Find where the given text appears and provide that cell's center as (X, Y) coordinate. 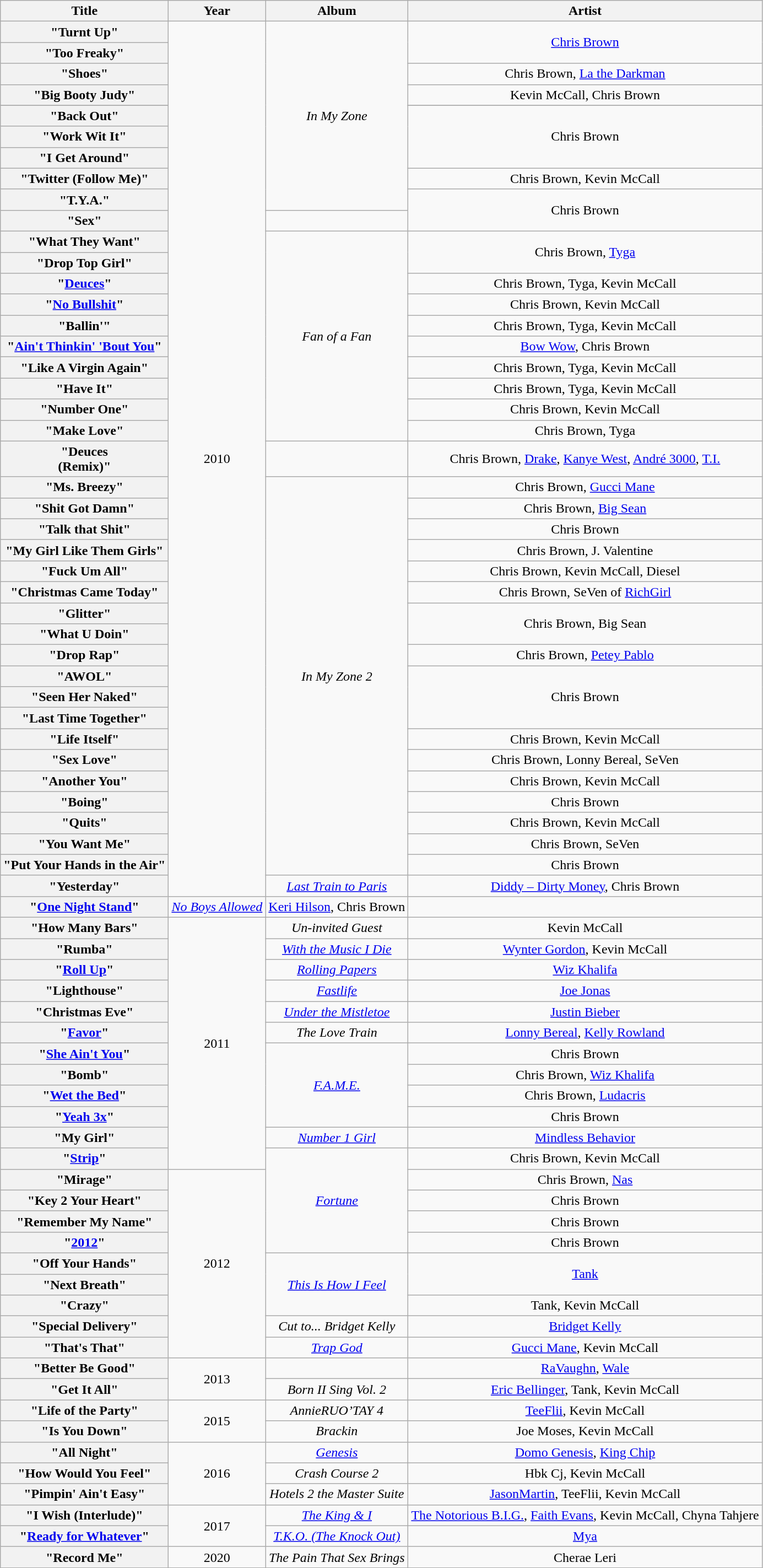
"Lighthouse" (85, 991)
"Ms. Breezy" (85, 487)
"How Would You Feel" (85, 1473)
Trap God (337, 1348)
Joe Moses, Kevin McCall (585, 1431)
"Glitter" (85, 613)
Year (217, 11)
Eric Bellinger, Tank, Kevin McCall (585, 1389)
"Sex" (85, 220)
"Too Freaky" (85, 53)
"You Want Me" (85, 844)
Chris Brown, Petey Pablo (585, 655)
"Drop Top Girl" (85, 263)
Rolling Papers (337, 970)
"Make Love" (85, 430)
Chris Brown, Nas (585, 1179)
Justin Bieber (585, 1012)
Genesis (337, 1452)
2017 (217, 1526)
"Ain't Thinkin' 'Bout You" (85, 347)
"Have It" (85, 389)
"My Girl" (85, 1138)
2020 (217, 1557)
"Off Your Hands" (85, 1263)
Chris Brown, SeVen (585, 844)
"Turnt Up" (85, 32)
JasonMartin, TeeFlii, Kevin McCall (585, 1494)
Chris Brown, SeVen of RichGirl (585, 592)
TeeFlii, Kevin McCall (585, 1410)
"She Ain't You" (85, 1054)
"Christmas Came Today" (85, 592)
"All Night" (85, 1452)
"Better Be Good" (85, 1368)
"Yeah 3x" (85, 1117)
"Get It All" (85, 1389)
Mya (585, 1536)
Brackin (337, 1431)
"Is You Down" (85, 1431)
T.K.O. (The Knock Out) (337, 1536)
The Love Train (337, 1033)
The Notorious B.I.G., Faith Evans, Kevin McCall, Chyna Tahjere (585, 1515)
"One Night Stand" (85, 907)
"Life of the Party" (85, 1410)
Under the Mistletoe (337, 1012)
Hbk Cj, Kevin McCall (585, 1473)
"Bomb" (85, 1075)
"Fuck Um All" (85, 571)
In My Zone 2 (337, 676)
"Special Delivery" (85, 1327)
"Deuces" (85, 284)
Chris Brown, Ludacris (585, 1096)
Cut to... Bridget Kelly (337, 1327)
"T.Y.A." (85, 200)
"Shoes" (85, 74)
Joe Jonas (585, 991)
Fastlife (337, 991)
"Favor" (85, 1033)
Keri Hilson, Chris Brown (337, 907)
Diddy – Dirty Money, Chris Brown (585, 886)
"Talk that Shit" (85, 529)
"Remember My Name" (85, 1221)
"Record Me" (85, 1557)
Chris Brown, Lonny Bereal, SeVen (585, 760)
"Twitter (Follow Me)" (85, 179)
"Quits" (85, 823)
Mindless Behavior (585, 1138)
"Big Booty Judy" (85, 95)
Wynter Gordon, Kevin McCall (585, 949)
F.A.M.E. (337, 1085)
"Back Out" (85, 116)
"Shit Got Damn" (85, 508)
"Life Itself" (85, 739)
"Crazy" (85, 1306)
Title (85, 11)
Chris Brown, Kevin McCall, Diesel (585, 571)
"Mirage" (85, 1179)
Artist (585, 11)
Tank, Kevin McCall (585, 1306)
"Wet the Bed" (85, 1096)
2013 (217, 1379)
"How Many Bars" (85, 928)
"Key 2 Your Heart" (85, 1200)
"Seen Her Naked" (85, 697)
"Sex Love" (85, 760)
2016 (217, 1473)
Kevin McCall (585, 928)
Tank (585, 1274)
Gucci Mane, Kevin McCall (585, 1348)
2015 (217, 1421)
Chris Brown, Wiz Khalifa (585, 1075)
Number 1 Girl (337, 1138)
"Work Wit It" (85, 137)
The King & I (337, 1515)
"I Get Around" (85, 158)
This Is How I Feel (337, 1284)
"Boing" (85, 802)
"Deuces (Remix)" (85, 459)
AnnieRUO’TAY 4 (337, 1410)
The Pain That Sex Brings (337, 1557)
Fortune (337, 1200)
Fan of a Fan (337, 336)
Kevin McCall, Chris Brown (585, 95)
Un-invited Guest (337, 928)
Album (337, 11)
"Christmas Eve" (85, 1012)
"2012" (85, 1242)
"Put Your Hands in the Air" (85, 865)
No Boys Allowed (217, 907)
2011 (217, 1043)
"AWOL" (85, 676)
Cherae Leri (585, 1557)
Last Train to Paris (337, 886)
"Ballin'" (85, 326)
"Rumba" (85, 949)
"Yesterday" (85, 886)
With the Music I Die (337, 949)
"Roll Up" (85, 970)
"Number One" (85, 409)
Wiz Khalifa (585, 970)
2012 (217, 1263)
Chris Brown, J. Valentine (585, 550)
"Another You" (85, 781)
"Next Breath" (85, 1285)
In My Zone (337, 116)
"Last Time Together" (85, 718)
Crash Course 2 (337, 1473)
Chris Brown, Drake, Kanye West, André 3000, T.I. (585, 459)
Lonny Bereal, Kelly Rowland (585, 1033)
"My Girl Like Them Girls" (85, 550)
Hotels 2 the Master Suite (337, 1494)
"Strip" (85, 1159)
Chris Brown, La the Darkman (585, 74)
"What They Want" (85, 241)
"Like A Virgin Again" (85, 368)
"No Bullshit" (85, 305)
Chris Brown, Gucci Mane (585, 487)
"Pimpin' Ain't Easy" (85, 1494)
"That's That" (85, 1348)
"What U Doin" (85, 634)
Bridget Kelly (585, 1327)
"Ready for Whatever" (85, 1536)
Born II Sing Vol. 2 (337, 1389)
Domo Genesis, King Chip (585, 1452)
"I Wish (Interlude)" (85, 1515)
RaVaughn, Wale (585, 1368)
"Drop Rap" (85, 655)
2010 (217, 459)
Bow Wow, Chris Brown (585, 347)
